For the text-containing cell, return its midpoint in [X, Y] coordinate format. 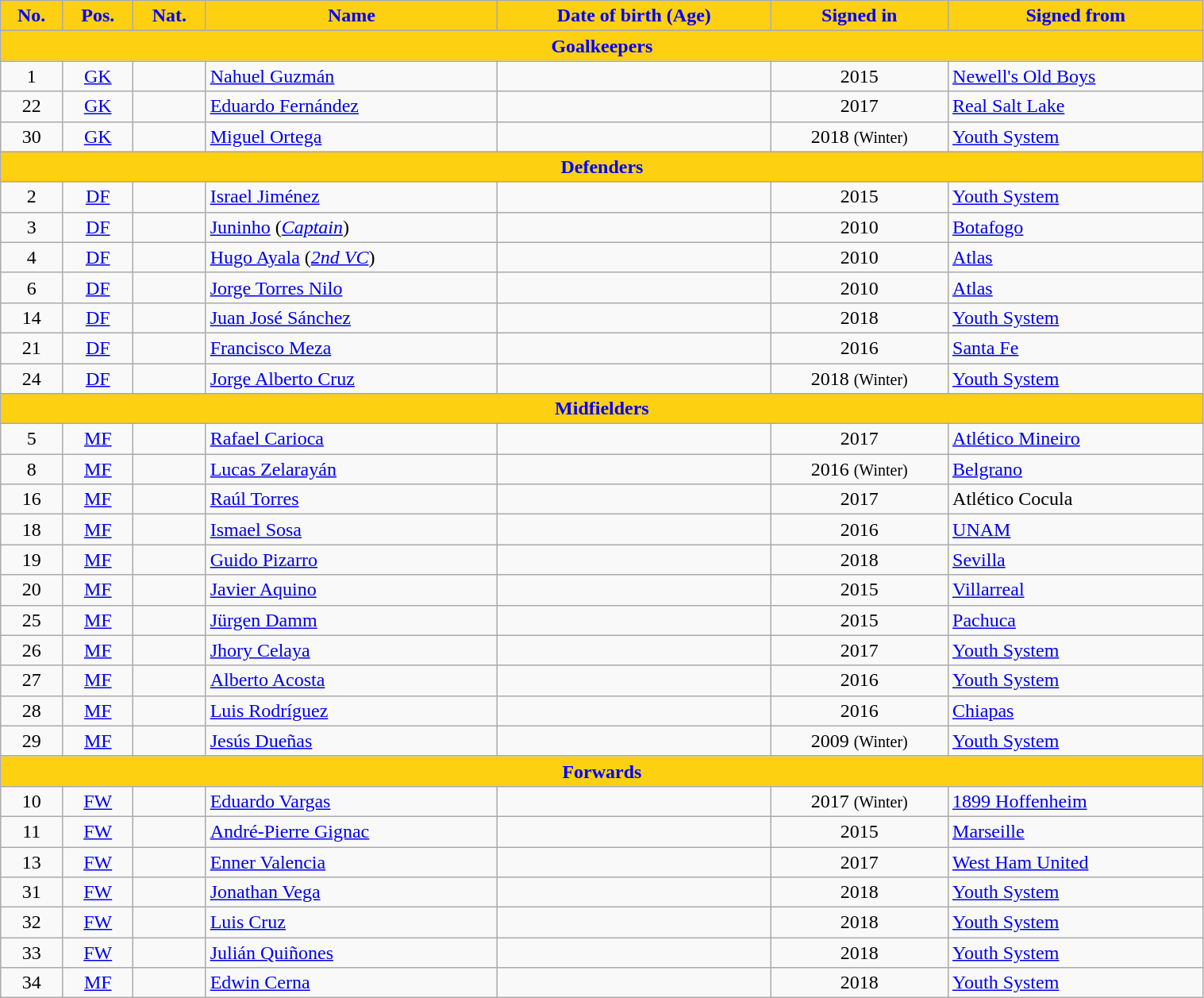
Real Salt Lake [1076, 106]
1 [32, 76]
Jonathan Vega [352, 892]
Signed from [1076, 16]
Chiapas [1076, 711]
5 [32, 439]
Hugo Ayala (2nd VC) [352, 257]
André-Pierre Gignac [352, 831]
Signed in [860, 16]
Francisco Meza [352, 348]
4 [32, 257]
Luis Rodríguez [352, 711]
Defenders [602, 167]
2016 (Winter) [860, 469]
Enner Valencia [352, 861]
Juan José Sánchez [352, 318]
25 [32, 620]
20 [32, 590]
11 [32, 831]
Eduardo Vargas [352, 801]
Israel Jiménez [352, 197]
Atlético Cocula [1076, 499]
Midfielders [602, 409]
Date of birth (Age) [634, 16]
Atlético Mineiro [1076, 439]
28 [32, 711]
Goalkeepers [602, 46]
10 [32, 801]
Villarreal [1076, 590]
2 [32, 197]
Alberto Acosta [352, 680]
Jesús Dueñas [352, 741]
Guido Pizarro [352, 560]
Jürgen Damm [352, 620]
2017 (Winter) [860, 801]
Raúl Torres [352, 499]
1899 Hoffenheim [1076, 801]
Botafogo [1076, 227]
West Ham United [1076, 861]
26 [32, 650]
Juninho (Captain) [352, 227]
27 [32, 680]
Jorge Alberto Cruz [352, 379]
24 [32, 379]
18 [32, 530]
16 [32, 499]
14 [32, 318]
32 [32, 923]
6 [32, 287]
34 [32, 983]
Jhory Celaya [352, 650]
Pachuca [1076, 620]
8 [32, 469]
Ismael Sosa [352, 530]
Marseille [1076, 831]
Pos. [98, 16]
21 [32, 348]
Edwin Cerna [352, 983]
33 [32, 953]
Nahuel Guzmán [352, 76]
Javier Aquino [352, 590]
31 [32, 892]
30 [32, 137]
Jorge Torres Nilo [352, 287]
Lucas Zelarayán [352, 469]
29 [32, 741]
UNAM [1076, 530]
Forwards [602, 771]
Belgrano [1076, 469]
No. [32, 16]
19 [32, 560]
Nat. [170, 16]
Newell's Old Boys [1076, 76]
22 [32, 106]
Miguel Ortega [352, 137]
2009 (Winter) [860, 741]
Eduardo Fernández [352, 106]
Name [352, 16]
3 [32, 227]
Rafael Carioca [352, 439]
Sevilla [1076, 560]
Julián Quiñones [352, 953]
13 [32, 861]
Luis Cruz [352, 923]
Santa Fe [1076, 348]
